Provide the (x, y) coordinate of the cell's center where the given text is located.  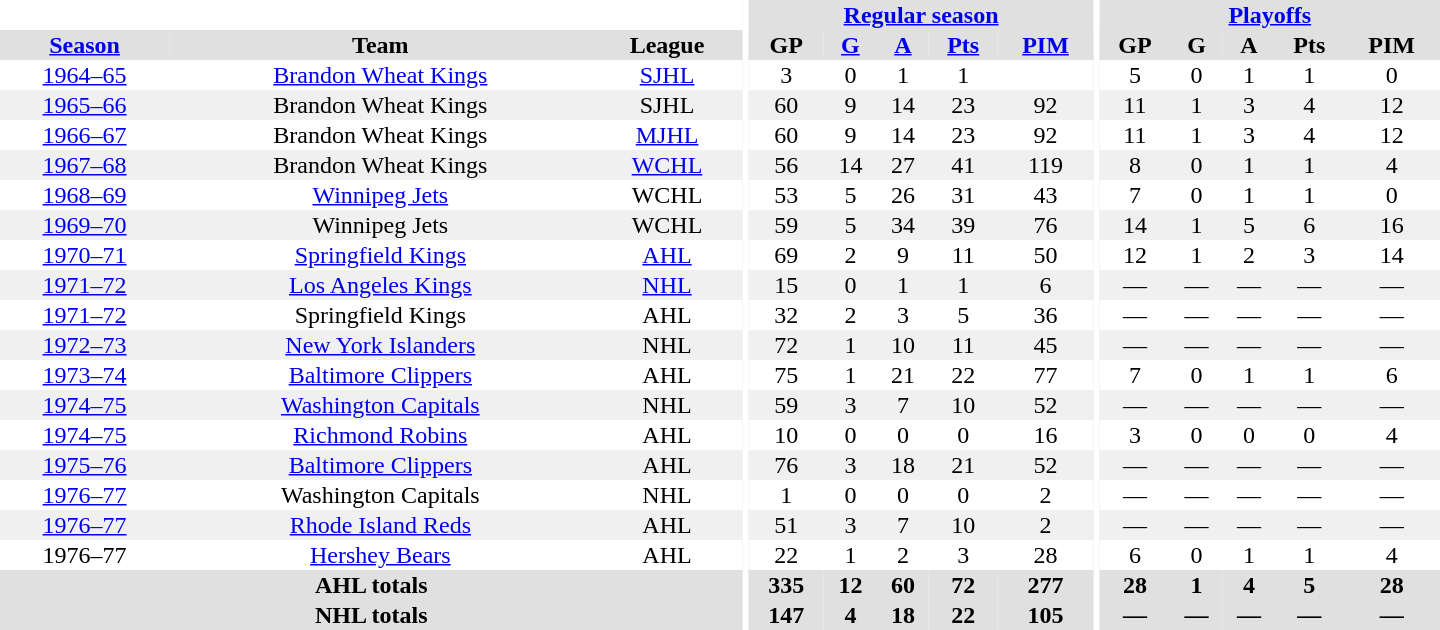
31 (963, 195)
Rhode Island Reds (380, 525)
50 (1046, 255)
1965–66 (84, 105)
8 (1136, 165)
1970–71 (84, 255)
34 (903, 225)
Team (380, 45)
147 (786, 615)
51 (786, 525)
56 (786, 165)
105 (1046, 615)
36 (1046, 315)
53 (786, 195)
32 (786, 315)
Playoffs (1270, 15)
Season (84, 45)
League (668, 45)
43 (1046, 195)
45 (1046, 345)
335 (786, 585)
1968–69 (84, 195)
75 (786, 375)
New York Islanders (380, 345)
1973–74 (84, 375)
AHL totals (372, 585)
26 (903, 195)
119 (1046, 165)
69 (786, 255)
1964–65 (84, 75)
1966–67 (84, 135)
Regular season (920, 15)
39 (963, 225)
27 (903, 165)
MJHL (668, 135)
15 (786, 285)
1972–73 (84, 345)
77 (1046, 375)
41 (963, 165)
1969–70 (84, 225)
Richmond Robins (380, 435)
Los Angeles Kings (380, 285)
1967–68 (84, 165)
NHL totals (372, 615)
1975–76 (84, 465)
Hershey Bears (380, 555)
277 (1046, 585)
